Locate the cell with the specified text and output its (X, Y) center coordinate. 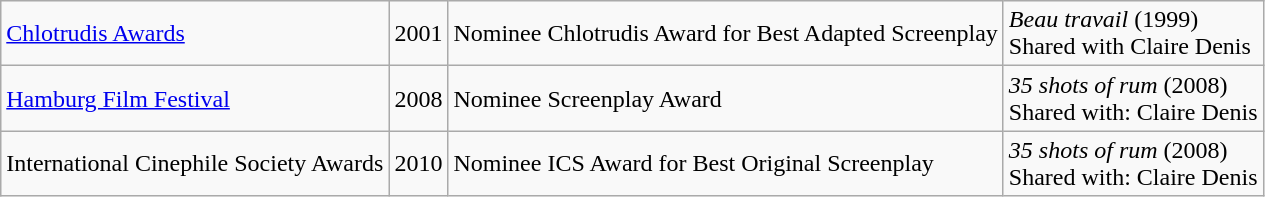
Nominee Screenplay Award (726, 98)
2008 (418, 98)
Nominee ICS Award for Best Original Screenplay (726, 164)
Beau travail (1999)Shared with Claire Denis (1133, 34)
Hamburg Film Festival (195, 98)
International Cinephile Society Awards (195, 164)
Chlotrudis Awards (195, 34)
Nominee Chlotrudis Award for Best Adapted Screenplay (726, 34)
2001 (418, 34)
2010 (418, 164)
